Return [x, y] of the center of cell containing provided text 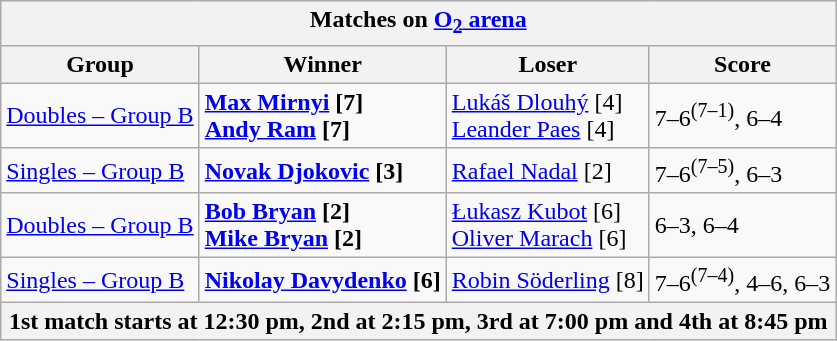
Novak Djokovic [3] [322, 170]
7–6(7–4), 4–6, 6–3 [742, 280]
Rafael Nadal [2] [548, 170]
1st match starts at 12:30 pm, 2nd at 2:15 pm, 3rd at 7:00 pm and 4th at 8:45 pm [418, 321]
Max Mirnyi [7] Andy Ram [7] [322, 116]
Winner [322, 64]
Loser [548, 64]
Score [742, 64]
Nikolay Davydenko [6] [322, 280]
Robin Söderling [8] [548, 280]
Lukáš Dlouhý [4] Leander Paes [4] [548, 116]
Bob Bryan [2] Mike Bryan [2] [322, 226]
Group [100, 64]
Łukasz Kubot [6] Oliver Marach [6] [548, 226]
7–6(7–5), 6–3 [742, 170]
Matches on O2 arena [418, 23]
7–6(7–1), 6–4 [742, 116]
6–3, 6–4 [742, 226]
